Output the (X, Y) coordinate of the center of the cell containing the given text.  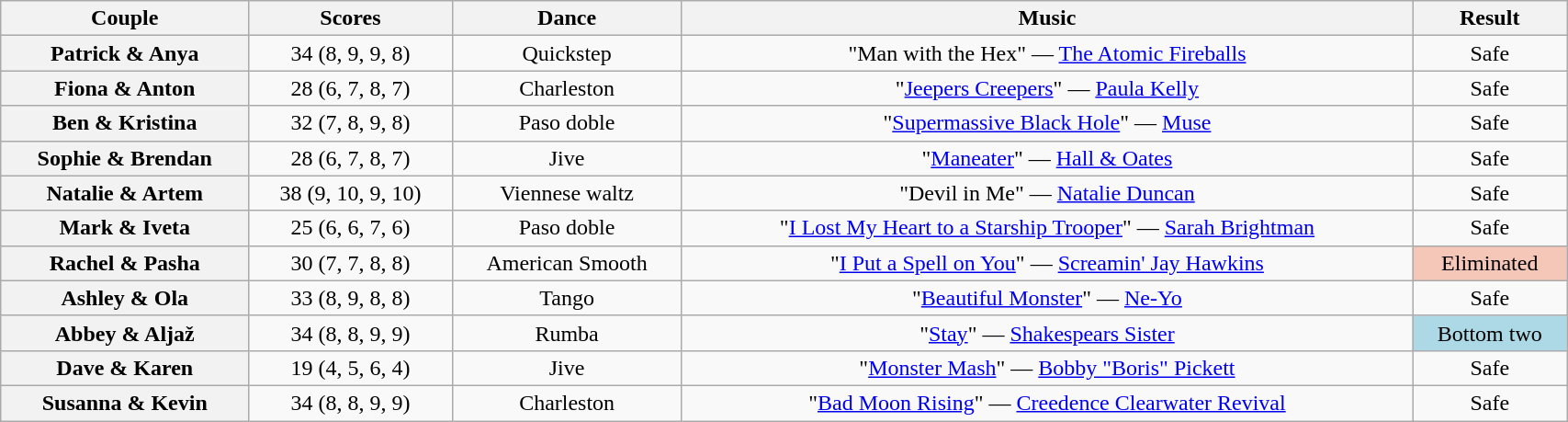
Fiona & Anton (125, 88)
Susanna & Kevin (125, 403)
"Maneater" — Hall & Oates (1047, 158)
Rumba (567, 333)
Couple (125, 18)
"Bad Moon Rising" — Creedence Clearwater Revival (1047, 403)
Bottom two (1490, 333)
"Stay" — Shakespears Sister (1047, 333)
32 (7, 8, 9, 8) (351, 123)
"Man with the Hex" — The Atomic Fireballs (1047, 53)
19 (4, 5, 6, 4) (351, 368)
Natalie & Artem (125, 193)
Dance (567, 18)
30 (7, 7, 8, 8) (351, 263)
Eliminated (1490, 263)
38 (9, 10, 9, 10) (351, 193)
"Devil in Me" — Natalie Duncan (1047, 193)
"Monster Mash" — Bobby "Boris" Pickett (1047, 368)
Rachel & Pasha (125, 263)
Sophie & Brendan (125, 158)
Dave & Karen (125, 368)
Abbey & Aljaž (125, 333)
Result (1490, 18)
"I Put a Spell on You" — Screamin' Jay Hawkins (1047, 263)
34 (8, 9, 9, 8) (351, 53)
"Beautiful Monster" — Ne-Yo (1047, 298)
Quickstep (567, 53)
Mark & Iveta (125, 228)
Tango (567, 298)
American Smooth (567, 263)
"Supermassive Black Hole" — Muse (1047, 123)
"Jeepers Creepers" — Paula Kelly (1047, 88)
33 (8, 9, 8, 8) (351, 298)
25 (6, 6, 7, 6) (351, 228)
Viennese waltz (567, 193)
Ashley & Ola (125, 298)
"I Lost My Heart to a Starship Trooper" — Sarah Brightman (1047, 228)
Music (1047, 18)
Scores (351, 18)
Patrick & Anya (125, 53)
Ben & Kristina (125, 123)
